Locate the cell with the specified text and output its [x, y] center coordinate. 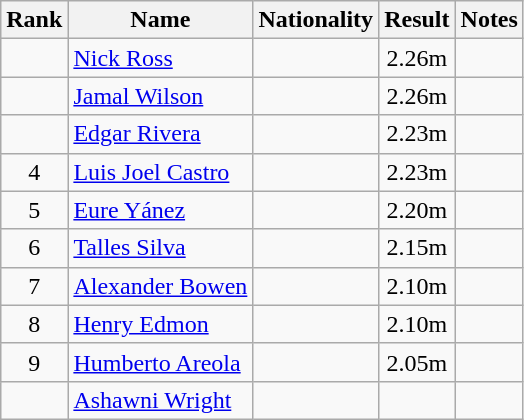
Result [417, 20]
Talles Silva [160, 248]
Notes [489, 20]
2.20m [417, 210]
Nationality [316, 20]
Alexander Bowen [160, 286]
4 [34, 172]
Humberto Areola [160, 362]
Henry Edmon [160, 324]
Name [160, 20]
6 [34, 248]
2.05m [417, 362]
Eure Yánez [160, 210]
Jamal Wilson [160, 96]
Luis Joel Castro [160, 172]
Ashawni Wright [160, 400]
9 [34, 362]
5 [34, 210]
8 [34, 324]
Edgar Rivera [160, 134]
Rank [34, 20]
7 [34, 286]
Nick Ross [160, 58]
2.15m [417, 248]
